Scan for the cell matching the given text and deliver its [x, y] coordinate at center. 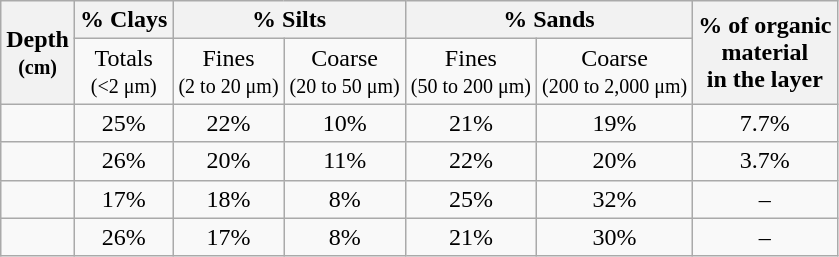
19% [614, 123]
Fines(2 to 20 μm) [228, 72]
3.7% [765, 161]
% Sands [548, 20]
Coarse(200 to 2,000 μm) [614, 72]
Depth (cm) [38, 52]
32% [614, 199]
% of organic material in the layer [765, 52]
11% [344, 161]
Coarse(20 to 50 μm) [344, 72]
Totals(<2 μm) [123, 72]
% Silts [289, 20]
Fines(50 to 200 μm) [470, 72]
% Clays [123, 20]
10% [344, 123]
7.7% [765, 123]
30% [614, 237]
18% [228, 199]
